Return the (X, Y) coordinate for the center point of the cell that contains the specified text.  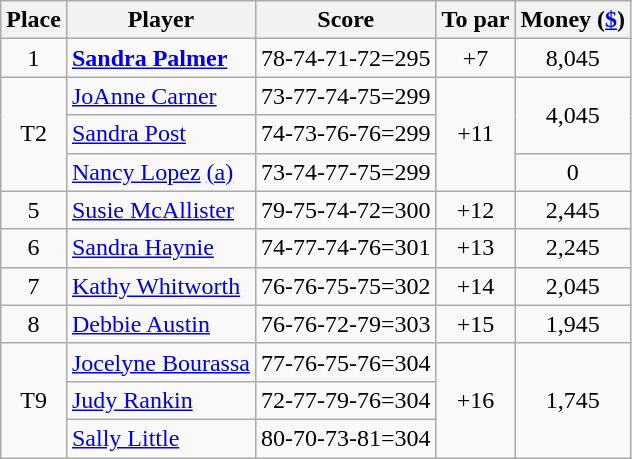
1,945 (573, 324)
Money ($) (573, 20)
8 (34, 324)
Sally Little (160, 438)
Judy Rankin (160, 400)
79-75-74-72=300 (346, 210)
74-77-74-76=301 (346, 248)
1,745 (573, 400)
Kathy Whitworth (160, 286)
2,445 (573, 210)
Place (34, 20)
Sandra Haynie (160, 248)
Jocelyne Bourassa (160, 362)
Sandra Post (160, 134)
Score (346, 20)
T9 (34, 400)
0 (573, 172)
Sandra Palmer (160, 58)
Debbie Austin (160, 324)
JoAnne Carner (160, 96)
73-77-74-75=299 (346, 96)
73-74-77-75=299 (346, 172)
Player (160, 20)
2,245 (573, 248)
Nancy Lopez (a) (160, 172)
1 (34, 58)
+14 (476, 286)
+11 (476, 134)
5 (34, 210)
+15 (476, 324)
76-76-75-75=302 (346, 286)
74-73-76-76=299 (346, 134)
76-76-72-79=303 (346, 324)
T2 (34, 134)
Susie McAllister (160, 210)
+13 (476, 248)
+7 (476, 58)
7 (34, 286)
To par (476, 20)
72-77-79-76=304 (346, 400)
2,045 (573, 286)
+16 (476, 400)
78-74-71-72=295 (346, 58)
6 (34, 248)
80-70-73-81=304 (346, 438)
77-76-75-76=304 (346, 362)
4,045 (573, 115)
+12 (476, 210)
8,045 (573, 58)
